From the cell containing the given text, extract its center point as [X, Y] coordinate. 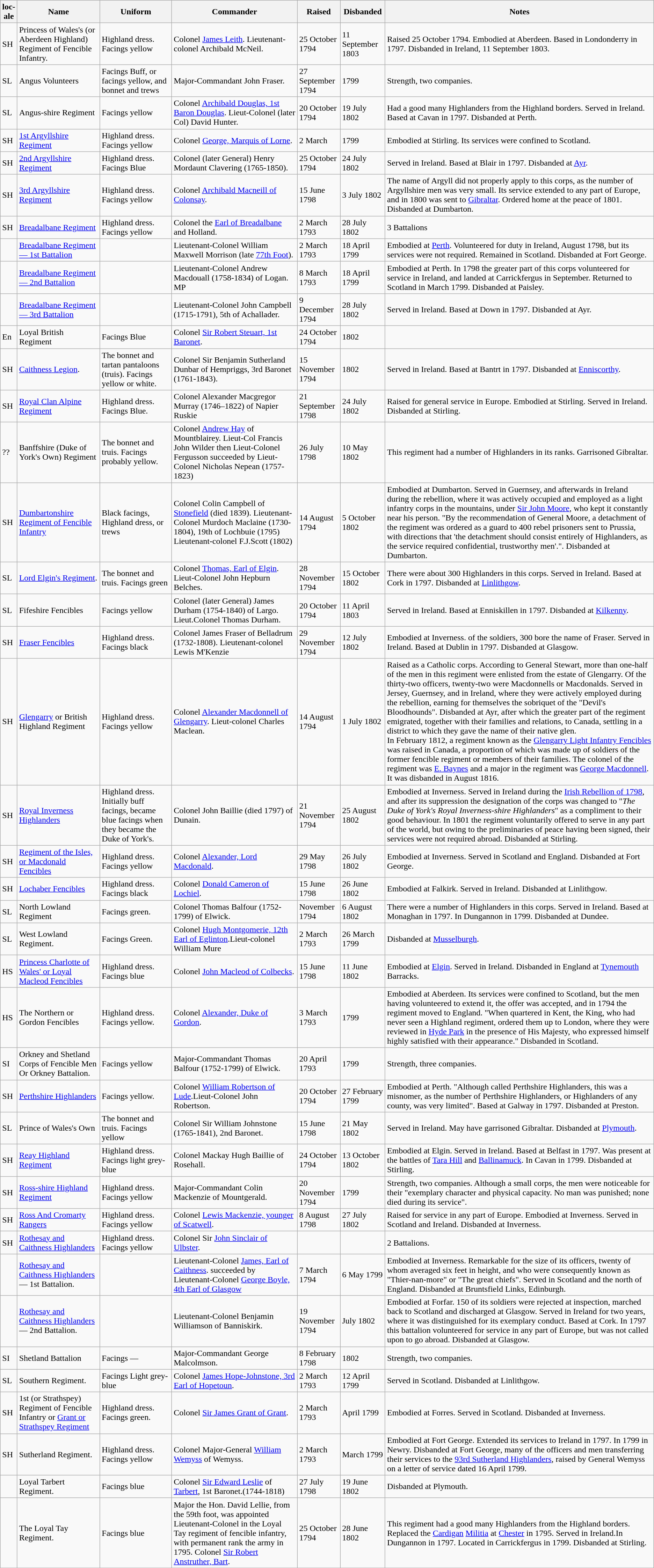
Colonel Major-General William Wemyss of Wemyss. [235, 1454]
9 December 1794 [319, 309]
Highland dress. Facings Blue [136, 163]
Colonel Hugh Montgomerie, 12th Earl of Eglinton.Lieut-colonel William Mure [235, 939]
April 1799 [363, 1413]
Lieutenant-Colonel William Maxwell Morrison (late 77th Foot). [235, 250]
Colonel Alexander Macdonnell of Glengarry. Lieut-colonel Charles Maclean. [235, 722]
Rothesay and Caithness Highlanders — 1st Battalion. [59, 1275]
loc-ale [9, 12]
Colonel Alexander Macgregor Murray (1746–1822) of Napier Ruskie [235, 406]
Raised for service in any part of Europe. Embodied at Inverness. Served in Scotland and Ireland. Disbanded at Inverness. [519, 1220]
Perthshire Highlanders [59, 1096]
Colonel Thomas Balfour (1752-1799) of Elwick. [235, 912]
2 Battalions. [519, 1243]
Dumbartonshire Regiment of Fencible Infantry [59, 523]
Breadalbane Regiment — 2nd Battalion [59, 277]
The bonnet and truis. Facings green [136, 578]
Colonel Andrew Hay of Mountblairey. Lieut-Col Francis John Wilder then Lieut-Colonel Fergusson succeeded by Lieut-Colonel Nicholas Nepean (1757-1823) [235, 453]
Colonel Sir John Sinclair of Ulbster. [235, 1243]
Commander [235, 12]
6 May 1799 [363, 1275]
Embodied at Elgin. Served in Ireland. Disbanded in England at Tynemouth Barracks. [519, 971]
Major-Commandant Colin Mackenzie of Mountgerald. [235, 1193]
Colonel (later General) James Durham (1754-1840) of Largo. Lieut.Colonel Thomas Durham. [235, 610]
7 March 1794 [319, 1275]
Royal Inverness Highlanders [59, 815]
Facings Blue [136, 337]
Highland dress. Facings Blue. [136, 406]
1st (or Strathspey) Regiment of Fencible Infantry or Grant or Strathspey Regiment [59, 1413]
1 July 1802 [363, 722]
Colonel Sir Robert Steuart, 1st Baronet. [235, 337]
19 July 1802 [363, 113]
Royal Clan Alpine Regiment [59, 406]
3rd Argyllshire Regiment [59, 195]
Facings Light grey-blue [136, 1380]
The Loyal Tay Regiment. [59, 1533]
Served in Ireland. Based at Enniskillen in 1797. Disbanded at Kilkenny. [519, 610]
West Lowland Regiment. [59, 939]
Loyal British Regiment [59, 337]
Lieutenant-Colonel James, Earl of Caithness. succeeded by Lieutenant-Colonel George Boyle, 4th Earl of Glasgow [235, 1275]
6 August 1802 [363, 912]
1st Argyllshire Regiment [59, 140]
21 September 1798 [319, 406]
21 May 1802 [363, 1128]
27 February 1799 [363, 1096]
Served in Ireland. Based at Down in 1797. Disbanded at Ayr. [519, 309]
Uniform [136, 12]
3 March 1793 [319, 1017]
Colonel James Fraser of Belladrum (1732-1808). Lieutenant-colonel Lewis M'Kenzie [235, 642]
Fifeshire Fencibles [59, 610]
Colonel Alexander, Duke of Gordon. [235, 1017]
Lieutenant-Colonel John Campbell (1715-1791), 5th of Achallader. [235, 309]
Reay Highland Regiment [59, 1160]
8 March 1793 [319, 277]
Rothesay and Caithness Highlanders [59, 1243]
11 September 1803 [363, 44]
3 Battalions [519, 227]
Facings Buff, or facings yellow, and bonnet and trews [136, 81]
Ross And Cromarty Rangers [59, 1220]
Facings yellow. [136, 1096]
Colonel James Leith. Lieutenant-colonel Archibald McNeil. [235, 44]
8 August 1798 [319, 1220]
Disbanded [363, 12]
28 November 1794 [319, 578]
Served in Ireland. May have garrisoned Gibraltar. Disbanded at Plymouth. [519, 1128]
November 1794 [319, 912]
Colonel Archibald Macneill of Colonsay. [235, 195]
This regiment had a number of Highlanders in its ranks. Garrisoned Gibraltar. [519, 453]
Had a good many Highlanders from the Highland borders. Served in Ireland. Based at Cavan in 1797. Disbanded at Perth. [519, 113]
En [9, 337]
Colonel Archibald Douglas, 1st Baron Douglas. Lieut-Colonel (later Col) David Hunter. [235, 113]
Colonel Thomas, Earl of Elgin. Lieut-Colonel John Hepburn Belches. [235, 578]
Princess of Wales's (or Aberdeen Highland) Regiment of Fencible Infantry. [59, 44]
5 October 1802 [363, 523]
12 April 1799 [363, 1380]
Lochaber Fencibles [59, 889]
Embodied at Forres. Served in Scotland. Disbanded at Inverness. [519, 1413]
Embodied at Perth. Volunteered for duty in Ireland, August 1798, but its services were not required. Remained in Scotland. Disbanded at Fort George. [519, 250]
29 November 1794 [319, 642]
Lieutenant-Colonel Benjamin Williamson of Banniskirk. [235, 1321]
Fraser Fencibles [59, 642]
Colonel John Baillie (died 1797) of Dunain. [235, 815]
12 July 1802 [363, 642]
26 July 1802 [363, 861]
Southern Regiment. [59, 1380]
?? [9, 453]
The Northern or Gordon Fencibles [59, 1017]
26 July 1798 [319, 453]
Colonel Donald Cameron of Lochiel. [235, 889]
Loyal Tarbert Regiment. [59, 1487]
11 April 1803 [363, 610]
Embodied at Falkirk. Served in Ireland. Disbanded at Linlithgow. [519, 889]
Colonel William Robertson of Lude.Lieut-Colonel John Robertson. [235, 1096]
Raised [319, 12]
Colonel Sir William Johnstone (1765-1841), 2nd Baronet. [235, 1128]
Raised for general service in Europe. Embodied at Stirling. Served in Ireland. Disbanded at Stirling. [519, 406]
25 August 1802 [363, 815]
Lord Elgin's Regiment. [59, 578]
27 July 1798 [319, 1487]
Facings Green. [136, 939]
Rothesay and Caithness Highlanders — 2nd Battalion. [59, 1321]
Orkney and Shetland Corps of Fencible Men Or Orkney Battalion. [59, 1064]
Prince of Wales's Own [59, 1128]
Colonel Sir Edward Leslie of Tarbert, 1st Baronet.(1744-1818) [235, 1487]
Embodied at Inverness. of the soldiers, 300 bore the name of Fraser. Served in Ireland. Based at Dublin in 1797. Disbanded at Glasgow. [519, 642]
Black facings, Highland dress, or trews [136, 523]
10 May 1802 [363, 453]
Regiment of the Isles, or Macdonald Fencibles [59, 861]
Highland dress. Facings green. [136, 1413]
Caithness Legion. [59, 370]
Lieutenant-Colonel Andrew Macdouall (1758-1834) of Logan. MP [235, 277]
July 1802 [363, 1321]
The bonnet and tartan pantaloons (truis). Facings yellow or white. [136, 370]
Colonel the Earl of Breadalbane and Holland. [235, 227]
Highland dress. Facings light grey-blue [136, 1160]
There were a number of Highlanders in this corps. Served in Ireland. Based at Monaghan in 1797. In Dungannon in 1799. Disbanded at Dundee. [519, 912]
29 May 1798 [319, 861]
Colonel Sir Benjamin Sutherland Dunbar of Hempriggs, 3rd Baronet (1761-1843). [235, 370]
Highland dress. Initially buff facings, became blue facings when they became the Duke of York's. [136, 815]
Breadalbane Regiment [59, 227]
March 1799 [363, 1454]
Major-Commandant John Fraser. [235, 81]
2nd Argyllshire Regiment [59, 163]
15 November 1794 [319, 370]
13 October 1802 [363, 1160]
Served in Scotland. Disbanded at Linlithgow. [519, 1380]
20 November 1794 [319, 1193]
26 June 1802 [363, 889]
26 March 1799 [363, 939]
3 July 1802 [363, 195]
Facings — [136, 1358]
The bonnet and truis. Facings probably yellow. [136, 453]
Breadalbane Regiment — 1st Battalion [59, 250]
Disbanded at Musselburgh. [519, 939]
27 July 1802 [363, 1220]
Colonel Mackay Hugh Baillie of Rosehall. [235, 1160]
Disbanded at Plymouth. [519, 1487]
The bonnet and truis. Facings yellow [136, 1128]
Name [59, 12]
Sutherland Regiment. [59, 1454]
North Lowland Regiment [59, 912]
Facings green. [136, 912]
Major-Commandant Thomas Balfour (1752-1799) of Elwick. [235, 1064]
Ross-shire Highland Regiment [59, 1193]
Shetland Battalion [59, 1358]
Served in Ireland. Based at Blair in 1797. Disbanded at Ayr. [519, 163]
Colonel (later General) Henry Mordaunt Clavering (1765-1850). [235, 163]
11 June 1802 [363, 971]
8 February 1798 [319, 1358]
21 November 1794 [319, 815]
Princess Charlotte of Wales' or Loyal Macleod Fencibles [59, 971]
Colonel Lewis Mackenzie, younger of Scatwell. [235, 1220]
There were about 300 Highlanders in this corps. Served in Ireland. Based at Cork in 1797. Disbanded at Linlithgow. [519, 578]
Breadalbane Regiment — 3rd Battalion [59, 309]
Glengarry or British Highland Regiment [59, 722]
Strength, three companies. [519, 1064]
Served in Ireland. Based at Bantrt in 1797. Disbanded at Enniscorthy. [519, 370]
28 June 1802 [363, 1533]
19 November 1794 [319, 1321]
Highland dress. Facings yellow. [136, 1017]
Raised 25 October 1794. Embodied at Aberdeen. Based in Londonderry in 1797. Disbanded in Ireland, 11 September 1803. [519, 44]
20 April 1793 [319, 1064]
Colonel John Macleod of Colbecks. [235, 971]
27 September 1794 [319, 81]
15 October 1802 [363, 578]
2 March [319, 140]
Angus-shire Regiment [59, 113]
Highland dress. Facings blue [136, 971]
Colonel George, Marquis of Lorne. [235, 140]
Notes [519, 12]
Colonel Sir James Grant of Grant. [235, 1413]
Colonel James Hope-Johnstone, 3rd Earl of Hopetoun. [235, 1380]
Angus Volunteers [59, 81]
Major-Commandant George Malcolmson. [235, 1358]
Embodied at Inverness. Served in Scotland and England. Disbanded at Fort George. [519, 861]
Banffshire (Duke of York's Own) Regiment [59, 453]
Embodied at Stirling. Its services were confined to Scotland. [519, 140]
19 June 1802 [363, 1487]
Colonel Alexander, Lord Macdonald. [235, 861]
